Detect which cell encompasses the target text, then output its (X, Y) center coordinate. 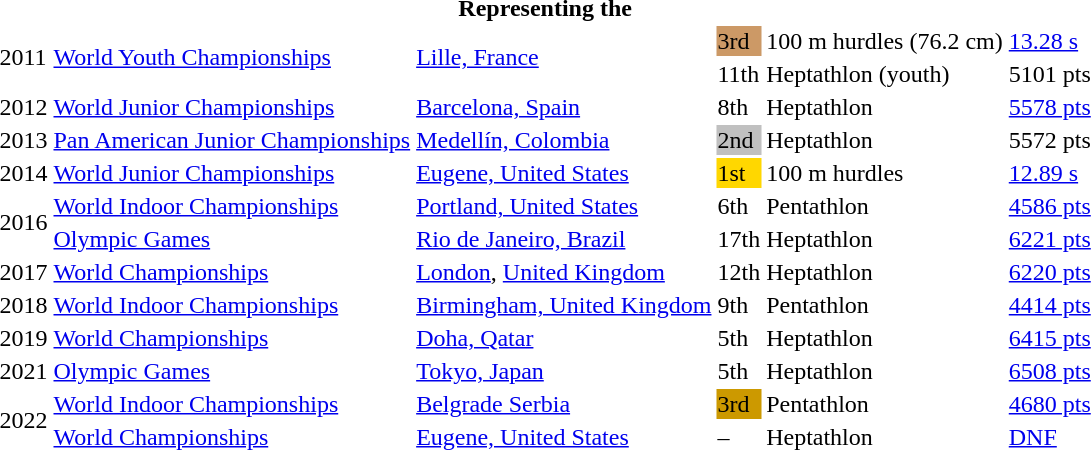
Belgrade Serbia (564, 404)
1st (739, 173)
Heptathlon (youth) (885, 74)
100 m hurdles (76.2 cm) (885, 41)
Rio de Janeiro, Brazil (564, 239)
100 m hurdles (885, 173)
12th (739, 272)
Medellín, Colombia (564, 140)
Pan American Junior Championships (232, 140)
2nd (739, 140)
Barcelona, Spain (564, 107)
11th (739, 74)
17th (739, 239)
Tokyo, Japan (564, 371)
Doha, Qatar (564, 338)
Eugene, United States (564, 173)
8th (739, 107)
9th (739, 305)
Lille, France (564, 58)
6th (739, 206)
London, United Kingdom (564, 272)
Portland, United States (564, 206)
World Youth Championships (232, 58)
Birmingham, United Kingdom (564, 305)
